Find where the given text appears and provide that cell's center as [X, Y] coordinate. 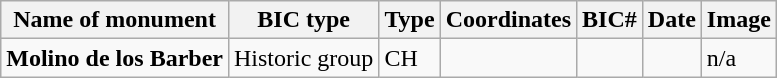
Type [410, 20]
Historic group [303, 58]
CH [410, 58]
BIC type [303, 20]
Date [672, 20]
Coordinates [508, 20]
BIC# [610, 20]
n/a [738, 58]
Molino de los Barber [115, 58]
Image [738, 20]
Name of monument [115, 20]
